Locate the cell with the specified text and output its [X, Y] center coordinate. 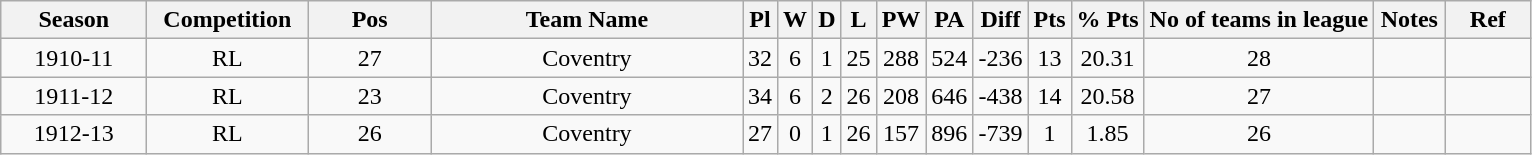
-438 [1000, 96]
1912-13 [74, 134]
288 [901, 58]
1911-12 [74, 96]
Diff [1000, 20]
-236 [1000, 58]
PA [950, 20]
2 [827, 96]
Team Name [586, 20]
1910-11 [74, 58]
1.85 [1108, 134]
Pts [1050, 20]
0 [796, 134]
20.31 [1108, 58]
W [796, 20]
896 [950, 134]
25 [858, 58]
D [827, 20]
20.58 [1108, 96]
-739 [1000, 134]
Pos [370, 20]
% Pts [1108, 20]
No of teams in league [1259, 20]
646 [950, 96]
13 [1050, 58]
L [858, 20]
208 [901, 96]
524 [950, 58]
Pl [760, 20]
Competition [228, 20]
157 [901, 134]
Ref [1488, 20]
23 [370, 96]
28 [1259, 58]
34 [760, 96]
Notes [1410, 20]
PW [901, 20]
14 [1050, 96]
32 [760, 58]
Season [74, 20]
